From the cell containing the given text, extract its center point as (X, Y) coordinate. 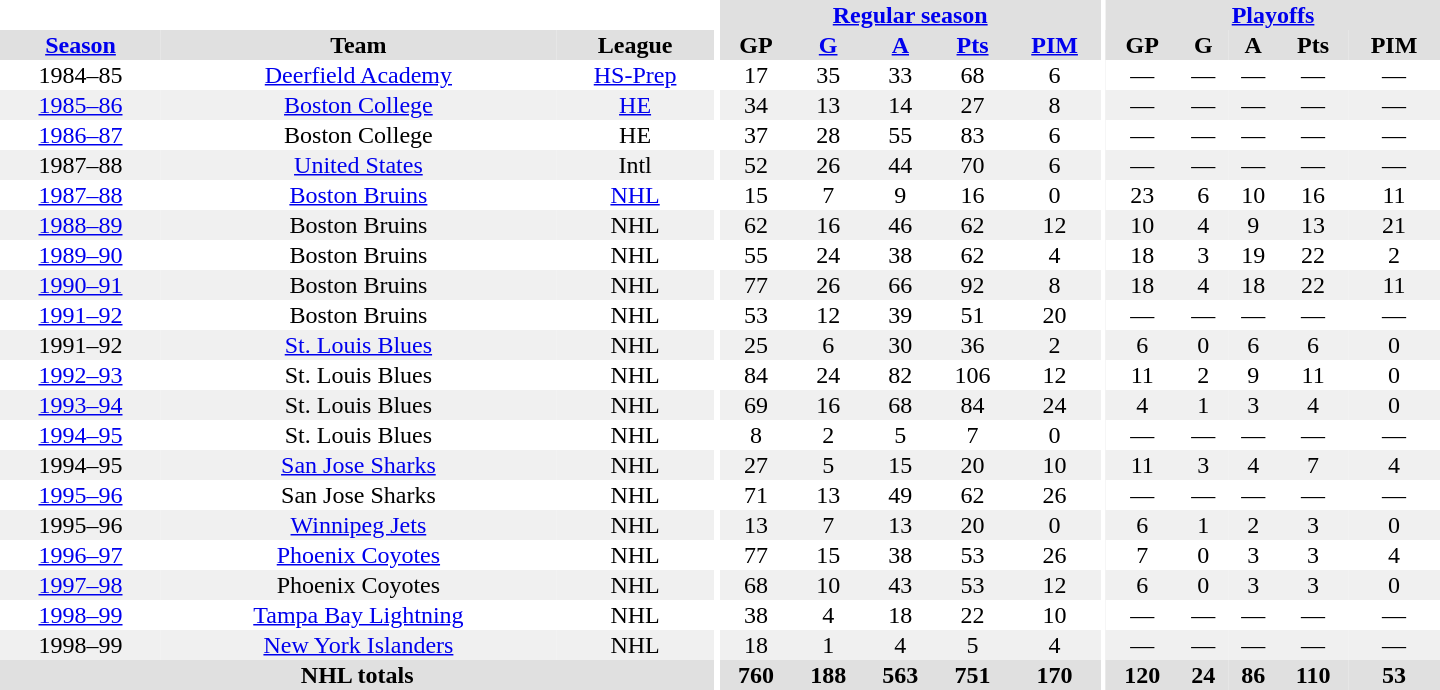
92 (972, 285)
HS-Prep (636, 75)
52 (756, 165)
106 (972, 375)
Deerfield Academy (358, 75)
46 (900, 225)
86 (1253, 675)
70 (972, 165)
760 (756, 675)
36 (972, 345)
NHL totals (357, 675)
34 (756, 105)
44 (900, 165)
Playoffs (1273, 15)
14 (900, 105)
Winnipeg Jets (358, 525)
Season (80, 45)
19 (1253, 255)
71 (756, 495)
1984–85 (80, 75)
37 (756, 135)
120 (1142, 675)
21 (1394, 225)
17 (756, 75)
1988–89 (80, 225)
Tampa Bay Lightning (358, 615)
188 (828, 675)
1985–86 (80, 105)
110 (1313, 675)
28 (828, 135)
563 (900, 675)
23 (1142, 195)
35 (828, 75)
83 (972, 135)
30 (900, 345)
170 (1055, 675)
751 (972, 675)
Team (358, 45)
United States (358, 165)
League (636, 45)
69 (756, 405)
1992–93 (80, 375)
39 (900, 315)
25 (756, 345)
Regular season (910, 15)
66 (900, 285)
1996–97 (80, 555)
1990–91 (80, 285)
82 (900, 375)
1997–98 (80, 585)
1993–94 (80, 405)
49 (900, 495)
33 (900, 75)
1989–90 (80, 255)
Intl (636, 165)
51 (972, 315)
New York Islanders (358, 645)
43 (900, 585)
1986–87 (80, 135)
